Find where the given text appears and provide that cell's center as (X, Y) coordinate. 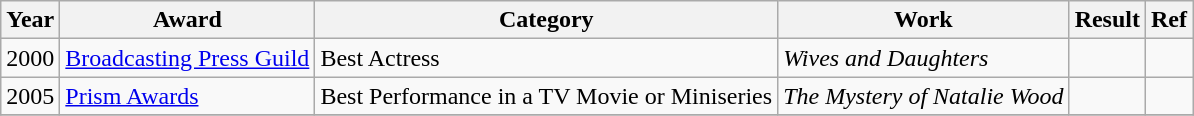
2005 (30, 96)
Wives and Daughters (924, 58)
Ref (1170, 20)
Award (188, 20)
Best Actress (546, 58)
Prism Awards (188, 96)
Result (1107, 20)
Work (924, 20)
Category (546, 20)
Best Performance in a TV Movie or Miniseries (546, 96)
2000 (30, 58)
Year (30, 20)
Broadcasting Press Guild (188, 58)
The Mystery of Natalie Wood (924, 96)
